Detect which cell encompasses the target text, then output its [x, y] center coordinate. 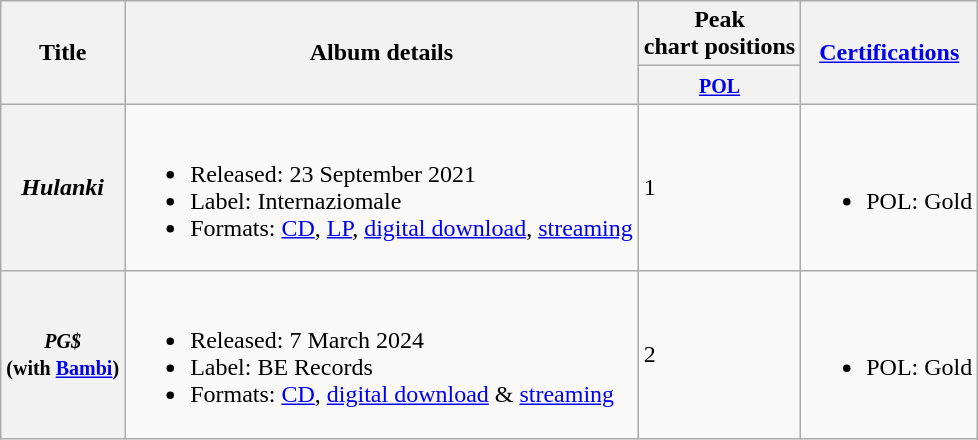
1 [719, 188]
2 [719, 354]
Released: 23 September 2021Label: InternaziomaleFormats: CD, LP, digital download, streaming [382, 188]
Released: 7 March 2024Label: BE RecordsFormats: CD, digital download & streaming [382, 354]
Album details [382, 52]
Title [63, 52]
Certifications [890, 52]
PG$(with Bambi) [63, 354]
Hulanki [63, 188]
POL [719, 85]
Peakchart positions [719, 34]
